Locate the cell with the specified text and output its [X, Y] center coordinate. 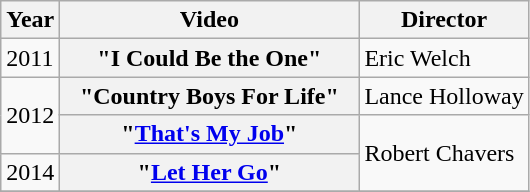
Video [210, 20]
Robert Chavers [444, 153]
Director [444, 20]
"I Could Be the One" [210, 58]
2011 [30, 58]
"Country Boys For Life" [210, 96]
Lance Holloway [444, 96]
"Let Her Go" [210, 172]
Eric Welch [444, 58]
2012 [30, 115]
"That's My Job" [210, 134]
Year [30, 20]
2014 [30, 172]
